Return the [X, Y] coordinate for the center point of the cell that contains the specified text.  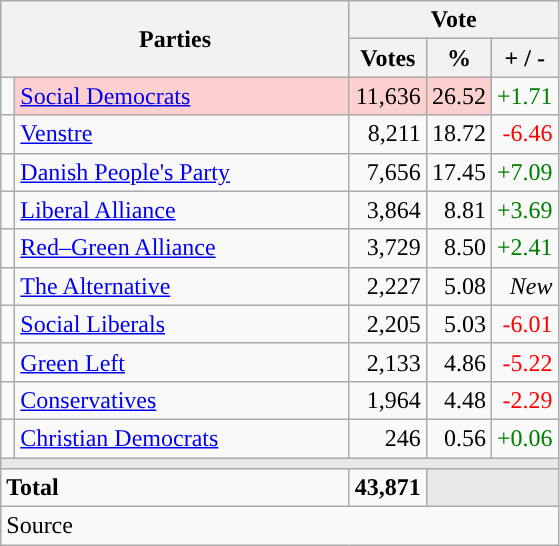
1,964 [388, 400]
8.81 [458, 210]
+ / - [524, 58]
26.52 [458, 96]
5.08 [458, 286]
Source [280, 526]
+2.41 [524, 248]
Vote [454, 20]
17.45 [458, 172]
Venstre [182, 134]
5.03 [458, 324]
-6.01 [524, 324]
3,864 [388, 210]
-5.22 [524, 362]
+1.71 [524, 96]
246 [388, 438]
Total [176, 488]
+3.69 [524, 210]
+7.09 [524, 172]
New [524, 286]
Green Left [182, 362]
Christian Democrats [182, 438]
Parties [176, 39]
8.50 [458, 248]
7,656 [388, 172]
2,205 [388, 324]
Social Liberals [182, 324]
4.48 [458, 400]
18.72 [458, 134]
8,211 [388, 134]
Danish People's Party [182, 172]
Red–Green Alliance [182, 248]
The Alternative [182, 286]
Social Democrats [182, 96]
-2.29 [524, 400]
11,636 [388, 96]
% [458, 58]
2,227 [388, 286]
Liberal Alliance [182, 210]
+0.06 [524, 438]
2,133 [388, 362]
Votes [388, 58]
3,729 [388, 248]
43,871 [388, 488]
0.56 [458, 438]
4.86 [458, 362]
-6.46 [524, 134]
Conservatives [182, 400]
